For the text-containing cell, return its midpoint in [X, Y] coordinate format. 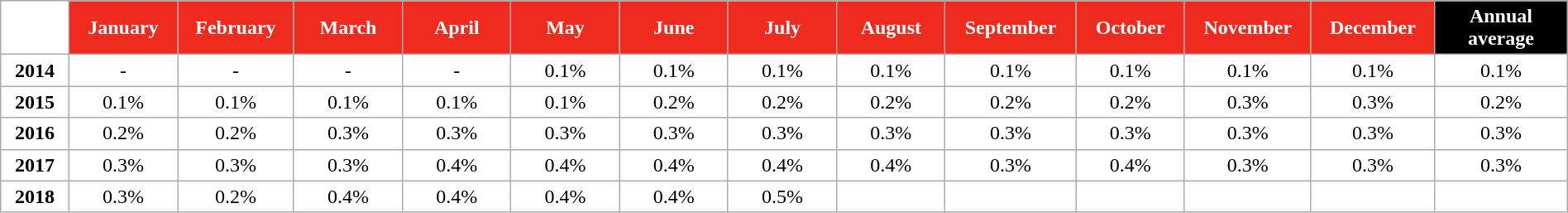
2015 [35, 102]
0.5% [782, 196]
September [1011, 28]
2018 [35, 196]
July [782, 28]
May [566, 28]
March [347, 28]
Annual average [1502, 28]
August [892, 28]
December [1373, 28]
October [1130, 28]
2016 [35, 133]
April [457, 28]
2014 [35, 70]
June [673, 28]
January [122, 28]
February [237, 28]
2017 [35, 165]
November [1247, 28]
